For the text-containing cell, return its midpoint in (x, y) coordinate format. 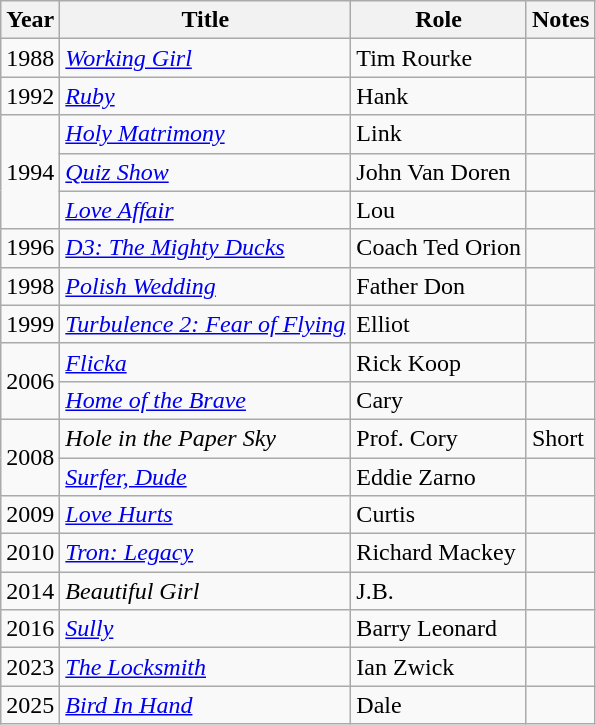
Sully (206, 629)
Turbulence 2: Fear of Flying (206, 324)
Dale (439, 705)
Quiz Show (206, 172)
1994 (30, 172)
2023 (30, 667)
1999 (30, 324)
Holy Matrimony (206, 134)
Notes (560, 20)
1988 (30, 58)
Year (30, 20)
2016 (30, 629)
Tron: Legacy (206, 553)
Tim Rourke (439, 58)
D3: The Mighty Ducks (206, 248)
Richard Mackey (439, 553)
Home of the Brave (206, 400)
Hank (439, 96)
Coach Ted Orion (439, 248)
Cary (439, 400)
2025 (30, 705)
2008 (30, 457)
Flicka (206, 362)
J.B. (439, 591)
Eddie Zarno (439, 477)
Lou (439, 210)
2010 (30, 553)
1998 (30, 286)
The Locksmith (206, 667)
Short (560, 438)
Polish Wedding (206, 286)
Hole in the Paper Sky (206, 438)
2009 (30, 515)
Love Affair (206, 210)
Love Hurts (206, 515)
Role (439, 20)
Ian Zwick (439, 667)
Rick Koop (439, 362)
John Van Doren (439, 172)
Bird In Hand (206, 705)
Link (439, 134)
1996 (30, 248)
2006 (30, 381)
Curtis (439, 515)
Title (206, 20)
Beautiful Girl (206, 591)
Prof. Cory (439, 438)
1992 (30, 96)
Ruby (206, 96)
2014 (30, 591)
Father Don (439, 286)
Barry Leonard (439, 629)
Working Girl (206, 58)
Elliot (439, 324)
Surfer, Dude (206, 477)
